From the cell containing the given text, extract its center point as (x, y) coordinate. 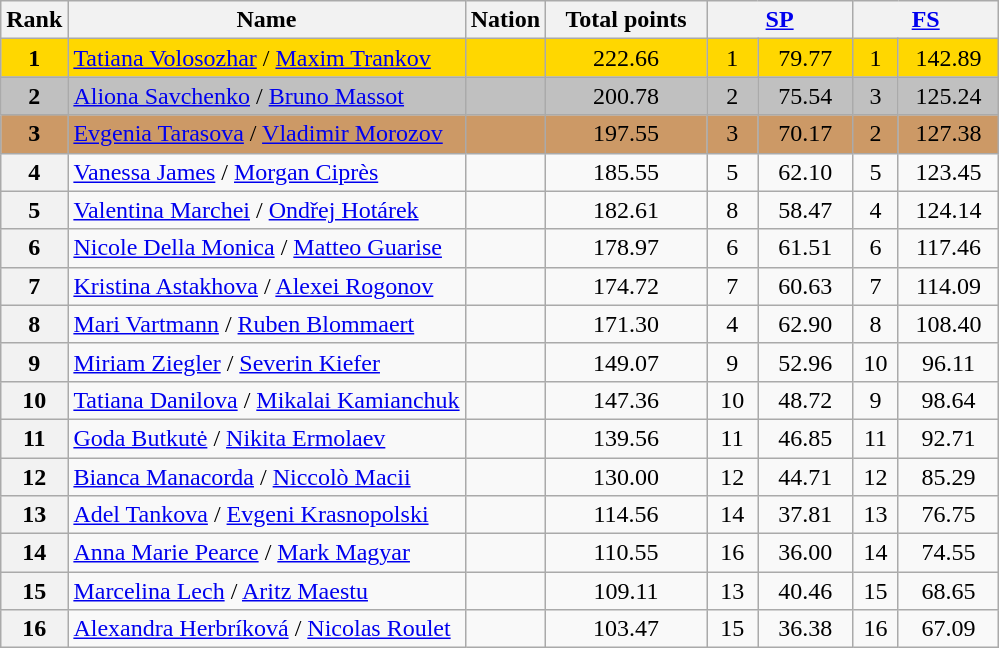
Alexandra Herbríková / Nicolas Roulet (266, 629)
Total points (626, 20)
98.64 (948, 400)
174.72 (626, 286)
Tatiana Volosozhar / Maxim Trankov (266, 58)
185.55 (626, 172)
114.09 (948, 286)
92.71 (948, 438)
Aliona Savchenko / Bruno Massot (266, 96)
149.07 (626, 362)
Adel Tankova / Evgeni Krasnopolski (266, 515)
75.54 (806, 96)
197.55 (626, 134)
Evgenia Tarasova / Vladimir Morozov (266, 134)
Kristina Astakhova / Alexei Rogonov (266, 286)
70.17 (806, 134)
96.11 (948, 362)
48.72 (806, 400)
62.90 (806, 324)
79.77 (806, 58)
52.96 (806, 362)
58.47 (806, 210)
Valentina Marchei / Ondřej Hotárek (266, 210)
171.30 (626, 324)
142.89 (948, 58)
Name (266, 20)
117.46 (948, 248)
74.55 (948, 553)
114.56 (626, 515)
Miriam Ziegler / Severin Kiefer (266, 362)
Anna Marie Pearce / Mark Magyar (266, 553)
FS (926, 20)
76.75 (948, 515)
125.24 (948, 96)
Vanessa James / Morgan Ciprès (266, 172)
110.55 (626, 553)
Marcelina Lech / Aritz Maestu (266, 591)
147.36 (626, 400)
178.97 (626, 248)
200.78 (626, 96)
44.71 (806, 477)
Goda Butkutė / Nikita Ermolaev (266, 438)
Rank (34, 20)
109.11 (626, 591)
130.00 (626, 477)
Nation (505, 20)
61.51 (806, 248)
108.40 (948, 324)
Tatiana Danilova / Mikalai Kamianchuk (266, 400)
Bianca Manacorda / Niccolò Macii (266, 477)
36.38 (806, 629)
37.81 (806, 515)
60.63 (806, 286)
36.00 (806, 553)
67.09 (948, 629)
68.65 (948, 591)
123.45 (948, 172)
139.56 (626, 438)
Nicole Della Monica / Matteo Guarise (266, 248)
124.14 (948, 210)
103.47 (626, 629)
46.85 (806, 438)
SP (780, 20)
222.66 (626, 58)
40.46 (806, 591)
Mari Vartmann / Ruben Blommaert (266, 324)
127.38 (948, 134)
62.10 (806, 172)
85.29 (948, 477)
182.61 (626, 210)
